For the text-containing cell, return its midpoint in (X, Y) coordinate format. 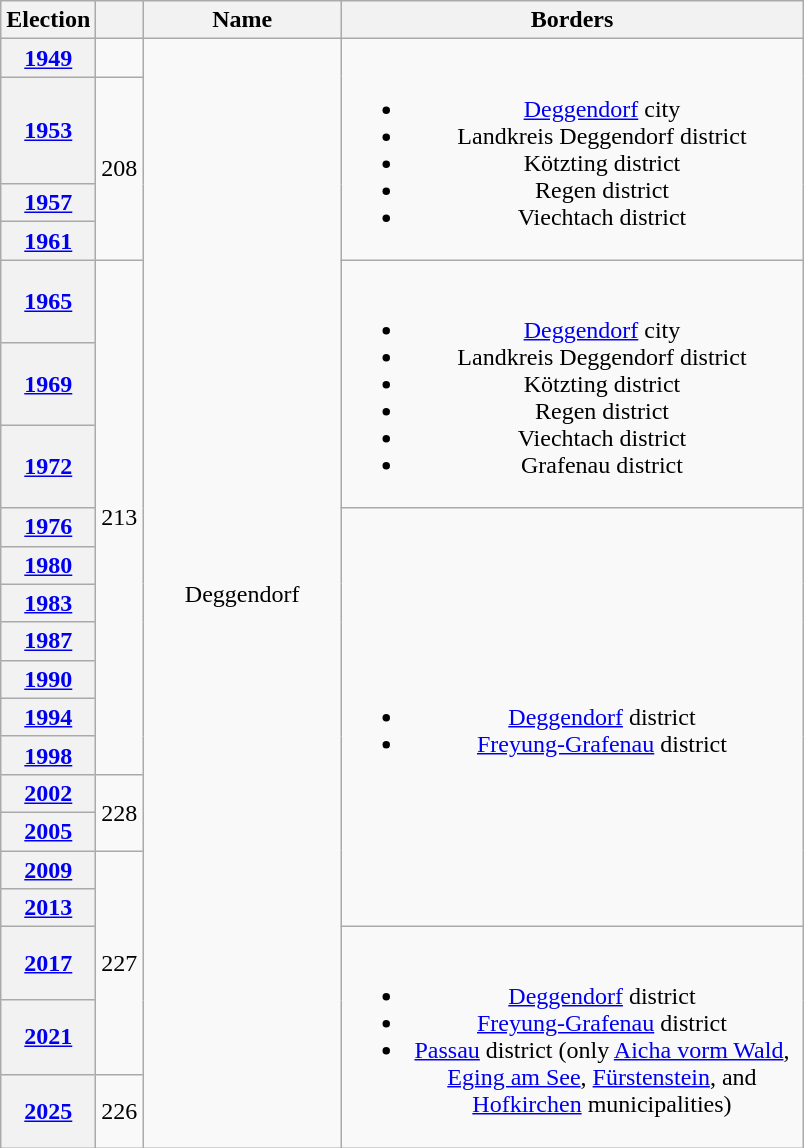
1976 (48, 527)
213 (120, 517)
1972 (48, 466)
Borders (572, 20)
2017 (48, 964)
Deggendorf districtFreyung-Grafenau districtPassau district (only Aicha vorm Wald, Eging am See, Fürstenstein, and Hofkirchen municipalities) (572, 1038)
1980 (48, 565)
227 (120, 962)
Deggendorf districtFreyung-Grafenau district (572, 718)
1990 (48, 679)
2013 (48, 908)
1998 (48, 755)
228 (120, 812)
1987 (48, 641)
1994 (48, 717)
Deggendorf cityLandkreis Deggendorf districtKötzting districtRegen districtViechtach district (572, 150)
2005 (48, 831)
1953 (48, 130)
Election (48, 20)
1957 (48, 203)
2021 (48, 1037)
208 (120, 168)
1961 (48, 241)
2009 (48, 869)
Deggendorf cityLandkreis Deggendorf districtKötzting districtRegen districtViechtach districtGrafenau district (572, 384)
1949 (48, 58)
1983 (48, 603)
Name (242, 20)
1969 (48, 384)
2025 (48, 1111)
1965 (48, 302)
Deggendorf (242, 594)
226 (120, 1111)
2002 (48, 793)
